Detect which cell encompasses the target text, then output its (x, y) center coordinate. 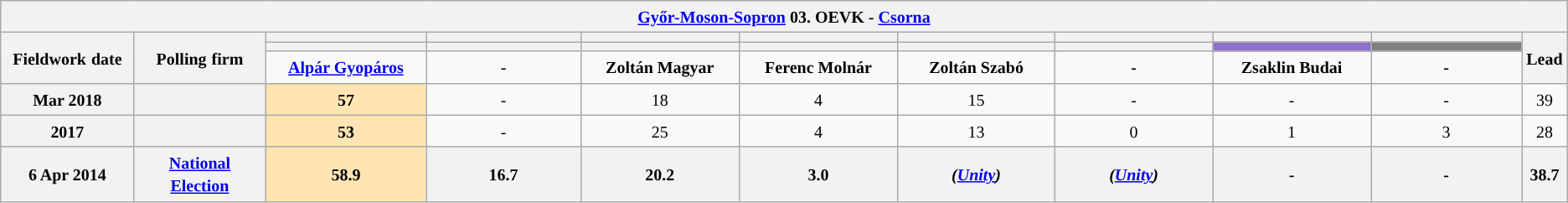
Lead (1545, 58)
16.7 (503, 174)
38.7 (1545, 174)
Fieldwork date (67, 58)
28 (1545, 131)
20.2 (660, 174)
15 (976, 99)
57 (346, 99)
Győr-Moson-Sopron 03. OEVK - Csorna (784, 17)
0 (1134, 131)
Ferenc Molnár (819, 67)
53 (346, 131)
13 (976, 131)
Alpár Gyopáros (346, 67)
39 (1545, 99)
1 (1292, 131)
Zoltán Szabó (976, 67)
Zsaklin Budai (1292, 67)
Zoltán Magyar (660, 67)
6 Apr 2014 (67, 174)
3.0 (819, 174)
25 (660, 131)
18 (660, 99)
2017 (67, 131)
Mar 2018 (67, 99)
3 (1447, 131)
National Election (199, 174)
Polling firm (199, 58)
58.9 (346, 174)
